For the text-containing cell, return its midpoint in [X, Y] coordinate format. 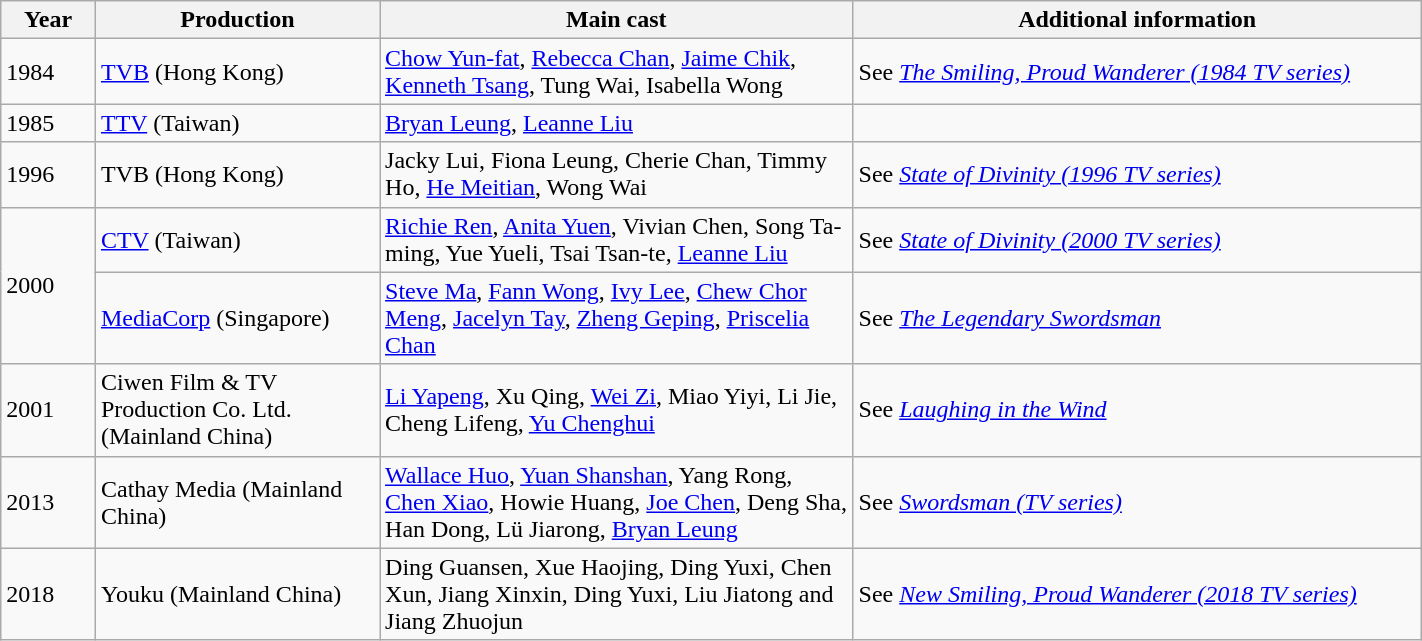
1996 [48, 174]
Bryan Leung, Leanne Liu [617, 123]
Li Yapeng, Xu Qing, Wei Zi, Miao Yiyi, Li Jie, Cheng Lifeng, Yu Chenghui [617, 410]
See Laughing in the Wind [1137, 410]
MediaCorp (Singapore) [237, 318]
Jacky Lui, Fiona Leung, Cherie Chan, Timmy Ho, He Meitian, Wong Wai [617, 174]
Additional information [1137, 20]
2013 [48, 502]
1985 [48, 123]
CTV (Taiwan) [237, 240]
Main cast [617, 20]
See Swordsman (TV series) [1137, 502]
Chow Yun-fat, Rebecca Chan, Jaime Chik, Kenneth Tsang, Tung Wai, Isabella Wong [617, 72]
Production [237, 20]
Ding Guansen, Xue Haojing, Ding Yuxi, Chen Xun, Jiang Xinxin, Ding Yuxi, Liu Jiatong and Jiang Zhuojun [617, 594]
Year [48, 20]
See The Smiling, Proud Wanderer (1984 TV series) [1137, 72]
Cathay Media (Mainland China) [237, 502]
Youku (Mainland China) [237, 594]
Richie Ren, Anita Yuen, Vivian Chen, Song Ta-ming, Yue Yueli, Tsai Tsan-te, Leanne Liu [617, 240]
2001 [48, 410]
See State of Divinity (2000 TV series) [1137, 240]
Ciwen Film & TV Production Co. Ltd. (Mainland China) [237, 410]
2000 [48, 286]
Steve Ma, Fann Wong, Ivy Lee, Chew Chor Meng, Jacelyn Tay, Zheng Geping, Priscelia Chan [617, 318]
See State of Divinity (1996 TV series) [1137, 174]
1984 [48, 72]
2018 [48, 594]
TTV (Taiwan) [237, 123]
See New Smiling, Proud Wanderer (2018 TV series) [1137, 594]
Wallace Huo, Yuan Shanshan, Yang Rong, Chen Xiao, Howie Huang, Joe Chen, Deng Sha, Han Dong, Lü Jiarong, Bryan Leung [617, 502]
See The Legendary Swordsman [1137, 318]
